For the text-containing cell, return its midpoint in [X, Y] coordinate format. 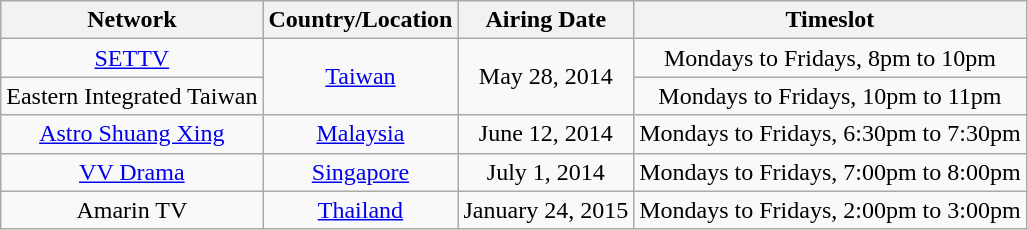
Mondays to Fridays, 10pm to 11pm [830, 96]
SETTV [132, 58]
Mondays to Fridays, 6:30pm to 7:30pm [830, 134]
VV Drama [132, 172]
Timeslot [830, 20]
Astro Shuang Xing [132, 134]
Airing Date [546, 20]
Malaysia [360, 134]
July 1, 2014 [546, 172]
Amarin TV [132, 210]
Mondays to Fridays, 2:00pm to 3:00pm [830, 210]
May 28, 2014 [546, 77]
Thailand [360, 210]
January 24, 2015 [546, 210]
Country/Location [360, 20]
Network [132, 20]
Mondays to Fridays, 8pm to 10pm [830, 58]
Mondays to Fridays, 7:00pm to 8:00pm [830, 172]
Singapore [360, 172]
Eastern Integrated Taiwan [132, 96]
June 12, 2014 [546, 134]
Taiwan [360, 77]
